Determine the (x, y) coordinate at the center of the cell enclosing the given text.  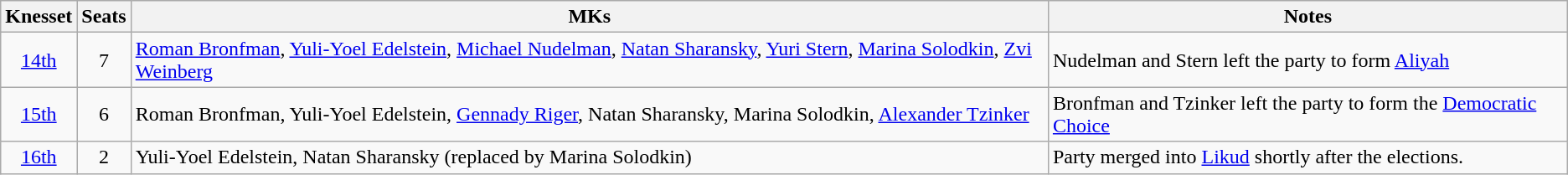
Yuli-Yoel Edelstein, Natan Sharansky (replaced by Marina Solodkin) (590, 157)
MKs (590, 17)
Bronfman and Tzinker left the party to form the Democratic Choice (1308, 114)
7 (104, 60)
Knesset (39, 17)
Party merged into Likud shortly after the elections. (1308, 157)
Seats (104, 17)
2 (104, 157)
14th (39, 60)
Roman Bronfman, Yuli-Yoel Edelstein, Michael Nudelman, Natan Sharansky, Yuri Stern, Marina Solodkin, Zvi Weinberg (590, 60)
Nudelman and Stern left the party to form Aliyah (1308, 60)
Notes (1308, 17)
15th (39, 114)
6 (104, 114)
Roman Bronfman, Yuli-Yoel Edelstein, Gennady Riger, Natan Sharansky, Marina Solodkin, Alexander Tzinker (590, 114)
16th (39, 157)
